Determine the [X, Y] coordinate at the center of the cell enclosing the given text.  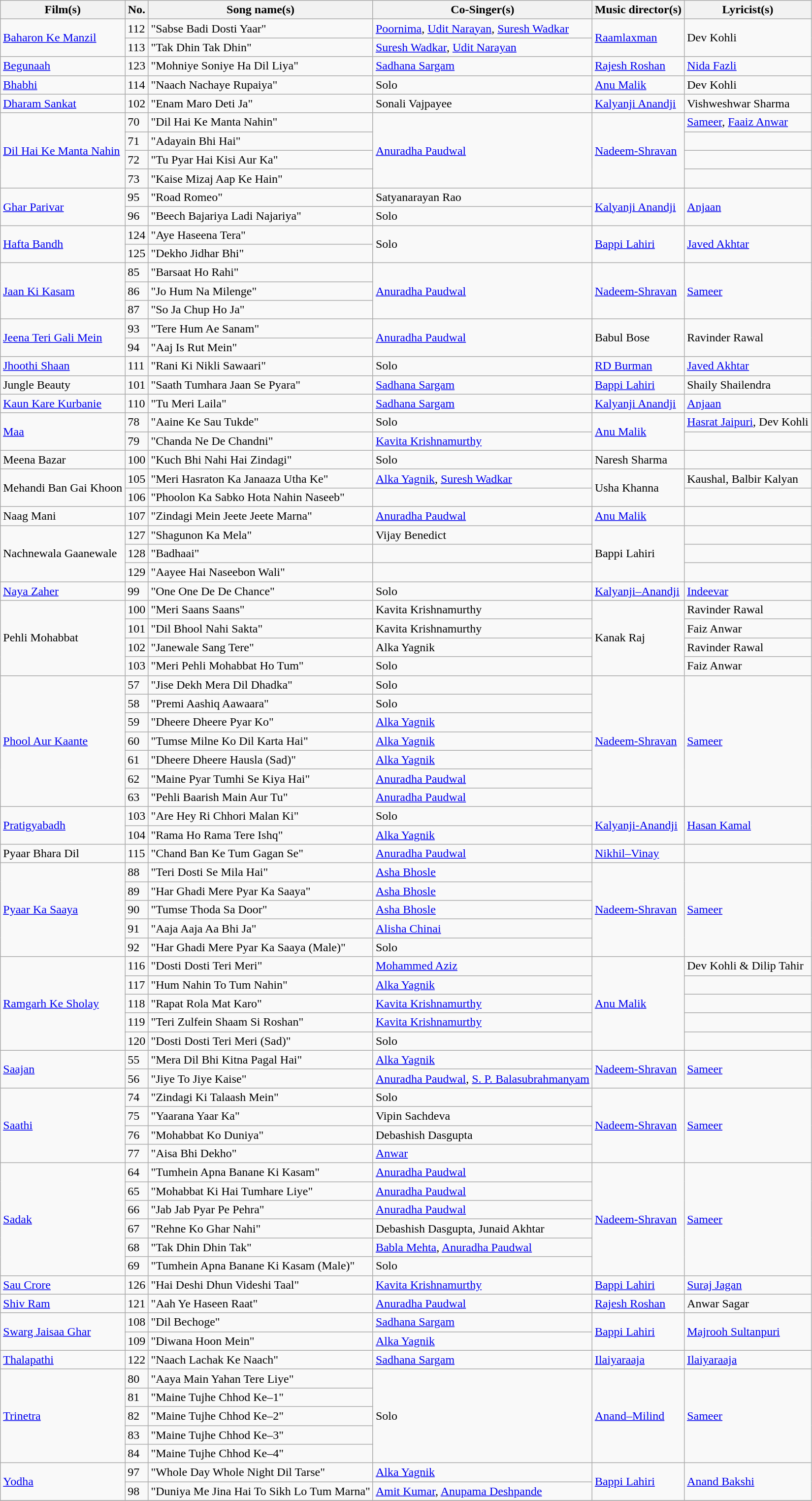
125 [137, 254]
"Janewale Sang Tere" [261, 647]
Swarg Jaisaa Ghar [63, 1332]
128 [137, 554]
89 [137, 891]
Anand Bakshi [748, 1482]
"Are Hey Ri Chhori Malan Ki" [261, 816]
"Har Ghadi Mere Pyar Ka Saaya" [261, 891]
"Rehne Ko Ghar Nahi" [261, 1229]
"Tak Dhin Dhin Tak" [261, 1247]
"Dosti Dosti Teri Meri" [261, 966]
Shiv Ram [63, 1303]
Hasan Kamal [748, 825]
"Jo Hum Na Milenge" [261, 291]
84 [137, 1454]
"Rama Ho Rama Tere Ishq" [261, 835]
122 [137, 1360]
Debashish Dasgupta [483, 1134]
Pyaar Bhara Dil [63, 854]
"Teri Dosti Se Mila Hai" [261, 872]
118 [137, 1003]
Naya Zaher [63, 591]
"Dosti Dosti Teri Meri (Sad)" [261, 1041]
Anwar [483, 1154]
60 [137, 741]
90 [137, 910]
120 [137, 1041]
"Tumse Milne Ko Dil Karta Hai" [261, 741]
"Aye Haseena Tera" [261, 235]
"Mohniye Soniye Ha Dil Liya" [261, 66]
129 [137, 572]
Lyricist(s) [748, 10]
"Aayee Hai Naseebon Wali" [261, 572]
"Maine Tujhe Chhod Ke–4" [261, 1454]
Pyaar Ka Saaya [63, 910]
Vipin Sachdeva [483, 1116]
"Maine Tujhe Chhod Ke–3" [261, 1435]
Vishweshwar Sharma [748, 103]
83 [137, 1435]
85 [137, 272]
96 [137, 216]
Jeena Teri Gali Mein [63, 338]
"Aaya Main Yahan Tere Liye" [261, 1378]
Jaan Ki Kasam [63, 291]
"Road Romeo" [261, 197]
Jungle Beauty [63, 385]
114 [137, 85]
"Dil Bechoge" [261, 1322]
"Rapat Rola Mat Karo" [261, 1003]
Baharon Ke Manzil [63, 38]
"Har Ghadi Mere Pyar Ka Saaya (Male)" [261, 947]
Alisha Chinai [483, 929]
121 [137, 1303]
"So Ja Chup Ho Ja" [261, 310]
109 [137, 1341]
Kalyanji–Anandji [638, 591]
Music director(s) [638, 10]
"Maine Tujhe Chhod Ke–2" [261, 1416]
"Mera Dil Bhi Kitna Pagal Hai" [261, 1060]
105 [137, 478]
Sonali Vajpayee [483, 103]
"Dil Bhool Nahi Sakta" [261, 629]
86 [137, 291]
Amit Kumar, Anupama Deshpande [483, 1491]
"Tumhein Apna Banane Ki Kasam" [261, 1172]
93 [137, 329]
"Rani Ki Nikli Sawaari" [261, 366]
57 [137, 685]
81 [137, 1397]
"Kuch Bhi Nahi Hai Zindagi" [261, 460]
126 [137, 1285]
"Beech Bajariya Ladi Najariya" [261, 216]
61 [137, 760]
55 [137, 1060]
124 [137, 235]
"Tak Dhin Tak Dhin" [261, 47]
Film(s) [63, 10]
Raamlaxman [638, 38]
115 [137, 854]
Vijay Benedict [483, 534]
Dharam Sankat [63, 103]
Babla Mehta, Anuradha Paudwal [483, 1247]
75 [137, 1116]
"Dheere Dheere Hausla (Sad)" [261, 760]
Suresh Wadkar, Udit Narayan [483, 47]
"Zindagi Mein Jeete Jeete Marna" [261, 516]
"Shagunon Ka Mela" [261, 534]
Kalyanji-Anandji [638, 825]
Thalapathi [63, 1360]
"Aaj Is Rut Mein" [261, 347]
112 [137, 29]
"Barsaat Ho Rahi" [261, 272]
Nikhil–Vinay [638, 854]
"Maine Tujhe Chhod Ke–1" [261, 1397]
"Whole Day Whole Night Dil Tarse" [261, 1472]
"Tu Pyar Hai Kisi Aur Ka" [261, 160]
95 [137, 197]
Ramgarh Ke Sholay [63, 1003]
Satyanarayan Rao [483, 197]
"Aaine Ke Sau Tukde" [261, 422]
Sau Crore [63, 1285]
"Naach Lachak Ke Naach" [261, 1360]
87 [137, 310]
72 [137, 160]
Alka Yagnik, Suresh Wadkar [483, 478]
Phool Aur Kaante [63, 741]
Pehli Mohabbat [63, 638]
"Duniya Me Jina Hai To Sikh Lo Tum Marna" [261, 1491]
"Chand Ban Ke Tum Gagan Se" [261, 854]
63 [137, 797]
Debashish Dasgupta, Junaid Akhtar [483, 1229]
"Mohabbat Ki Hai Tumhare Liye" [261, 1191]
76 [137, 1134]
"Dekho Jidhar Bhi" [261, 254]
Maa [63, 432]
68 [137, 1247]
119 [137, 1022]
"Aaja Aaja Aa Bhi Ja" [261, 929]
56 [137, 1078]
Kaun Kare Kurbanie [63, 403]
"Yaarana Yaar Ka" [261, 1116]
"Mohabbat Ko Duniya" [261, 1134]
Saajan [63, 1069]
Co-Singer(s) [483, 10]
Trinetra [63, 1416]
58 [137, 703]
Bhabhi [63, 85]
Usha Khanna [638, 488]
107 [137, 516]
"Hum Nahin To Tum Nahin" [261, 985]
"Dil Hai Ke Manta Nahin" [261, 122]
113 [137, 47]
"Naach Nachaye Rupaiya" [261, 85]
69 [137, 1266]
No. [137, 10]
"Maine Pyar Tumhi Se Kiya Hai" [261, 778]
Mohammed Aziz [483, 966]
Dev Kohli & Dilip Tahir [748, 966]
116 [137, 966]
RD Burman [638, 366]
"Jiye To Jiye Kaise" [261, 1078]
Sameer, Faaiz Anwar [748, 122]
"Aisa Bhi Dekho" [261, 1154]
67 [137, 1229]
91 [137, 929]
80 [137, 1378]
Song name(s) [261, 10]
Naresh Sharma [638, 460]
92 [137, 947]
98 [137, 1491]
79 [137, 441]
"Kaise Mizaj Aap Ke Hain" [261, 178]
"Adayain Bhi Hai" [261, 141]
123 [137, 66]
Indeevar [748, 591]
78 [137, 422]
"Tumse Thoda Sa Door" [261, 910]
"Tu Meri Laila" [261, 403]
Yodha [63, 1482]
Kanak Raj [638, 638]
"Teri Zulfein Shaam Si Roshan" [261, 1022]
111 [137, 366]
110 [137, 403]
Anand–Milind [638, 1416]
"Saath Tumhara Jaan Se Pyara" [261, 385]
59 [137, 722]
Saathi [63, 1125]
Sadak [63, 1219]
"Dheere Dheere Pyar Ko" [261, 722]
117 [137, 985]
Meena Bazar [63, 460]
"Meri Hasraton Ka Janaaza Utha Ke" [261, 478]
"Zindagi Ki Talaash Mein" [261, 1097]
Hasrat Jaipuri, Dev Kohli [748, 422]
Dil Hai Ke Manta Nahin [63, 150]
Babul Bose [638, 338]
Mehandi Ban Gai Khoon [63, 488]
Poornima, Udit Narayan, Suresh Wadkar [483, 29]
"Chanda Ne De Chandni" [261, 441]
"Tumhein Apna Banane Ki Kasam (Male)" [261, 1266]
"Meri Pehli Mohabbat Ho Tum" [261, 666]
Majrooh Sultanpuri [748, 1332]
"Jab Jab Pyar Pe Pehra" [261, 1210]
Anwar Sagar [748, 1303]
127 [137, 534]
Anuradha Paudwal, S. P. Balasubrahmanyam [483, 1078]
"Meri Saans Saans" [261, 610]
82 [137, 1416]
65 [137, 1191]
"Aah Ye Haseen Raat" [261, 1303]
88 [137, 872]
Jhoothi Shaan [63, 366]
Ghar Parivar [63, 206]
66 [137, 1210]
Pratigyabadh [63, 825]
71 [137, 141]
64 [137, 1172]
Hafta Bandh [63, 244]
94 [137, 347]
"One One De De Chance" [261, 591]
"Hai Deshi Dhun Videshi Taal" [261, 1285]
Naag Mani [63, 516]
"Phoolon Ka Sabko Hota Nahin Naseeb" [261, 497]
"Pehli Baarish Main Aur Tu" [261, 797]
Kaushal, Balbir Kalyan [748, 478]
"Sabse Badi Dosti Yaar" [261, 29]
70 [137, 122]
77 [137, 1154]
"Jise Dekh Mera Dil Dhadka" [261, 685]
"Diwana Hoon Mein" [261, 1341]
"Badhaai" [261, 554]
99 [137, 591]
"Premi Aashiq Aawaara" [261, 703]
Nida Fazli [748, 66]
Begunaah [63, 66]
73 [137, 178]
106 [137, 497]
62 [137, 778]
108 [137, 1322]
"Tere Hum Ae Sanam" [261, 329]
97 [137, 1472]
Nachnewala Gaanewale [63, 553]
104 [137, 835]
Suraj Jagan [748, 1285]
Shaily Shailendra [748, 385]
"Enam Maro Deti Ja" [261, 103]
74 [137, 1097]
